Extract the [X, Y] coordinate from the center of the cell holding the provided text.  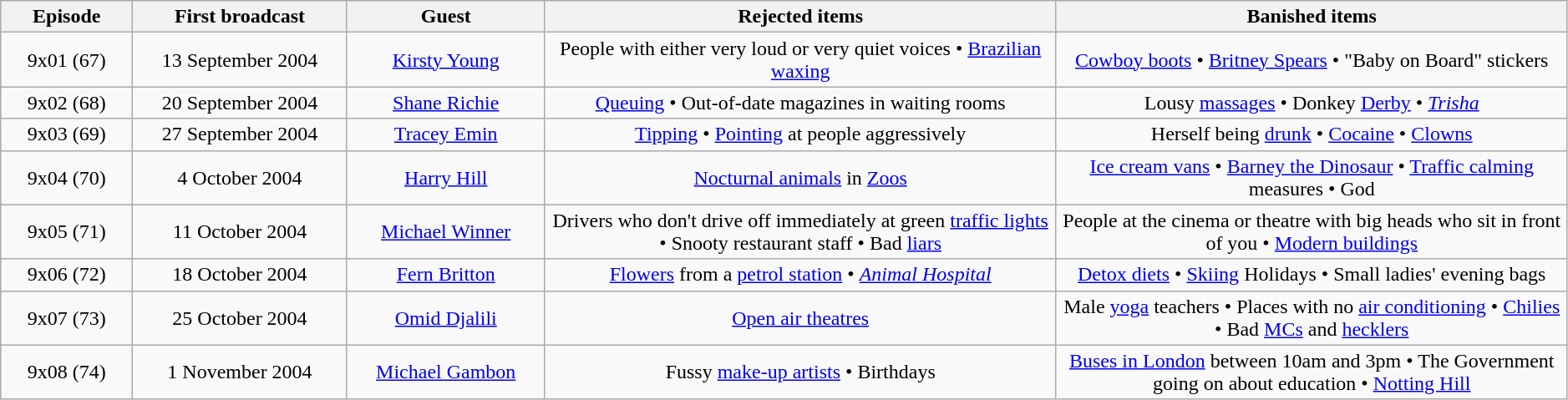
18 October 2004 [241, 275]
Tipping • Pointing at people aggressively [800, 134]
9x02 (68) [67, 103]
13 September 2004 [241, 60]
People at the cinema or theatre with big heads who sit in front of you • Modern buildings [1312, 232]
9x08 (74) [67, 372]
Michael Winner [446, 232]
Drivers who don't drive off immediately at green traffic lights • Snooty restaurant staff • Bad liars [800, 232]
9x03 (69) [67, 134]
Fussy make-up artists • Birthdays [800, 372]
Tracey Emin [446, 134]
Male yoga teachers • Places with no air conditioning • Chilies • Bad MCs and hecklers [1312, 317]
Lousy massages • Donkey Derby • Trisha [1312, 103]
25 October 2004 [241, 317]
9x04 (70) [67, 177]
Omid Djalili [446, 317]
11 October 2004 [241, 232]
1 November 2004 [241, 372]
9x05 (71) [67, 232]
Kirsty Young [446, 60]
Open air theatres [800, 317]
9x01 (67) [67, 60]
Flowers from a petrol station • Animal Hospital [800, 275]
4 October 2004 [241, 177]
20 September 2004 [241, 103]
First broadcast [241, 17]
Detox diets • Skiing Holidays • Small ladies' evening bags [1312, 275]
Nocturnal animals in Zoos [800, 177]
Guest [446, 17]
9x06 (72) [67, 275]
Cowboy boots • Britney Spears • "Baby on Board" stickers [1312, 60]
Michael Gambon [446, 372]
Fern Britton [446, 275]
Episode [67, 17]
27 September 2004 [241, 134]
Ice cream vans • Barney the Dinosaur • Traffic calming measures • God [1312, 177]
People with either very loud or very quiet voices • Brazilian waxing [800, 60]
Herself being drunk • Cocaine • Clowns [1312, 134]
Queuing • Out-of-date magazines in waiting rooms [800, 103]
9x07 (73) [67, 317]
Shane Richie [446, 103]
Banished items [1312, 17]
Rejected items [800, 17]
Harry Hill [446, 177]
Buses in London between 10am and 3pm • The Government going on about education • Notting Hill [1312, 372]
